For the text-containing cell, return its midpoint in (x, y) coordinate format. 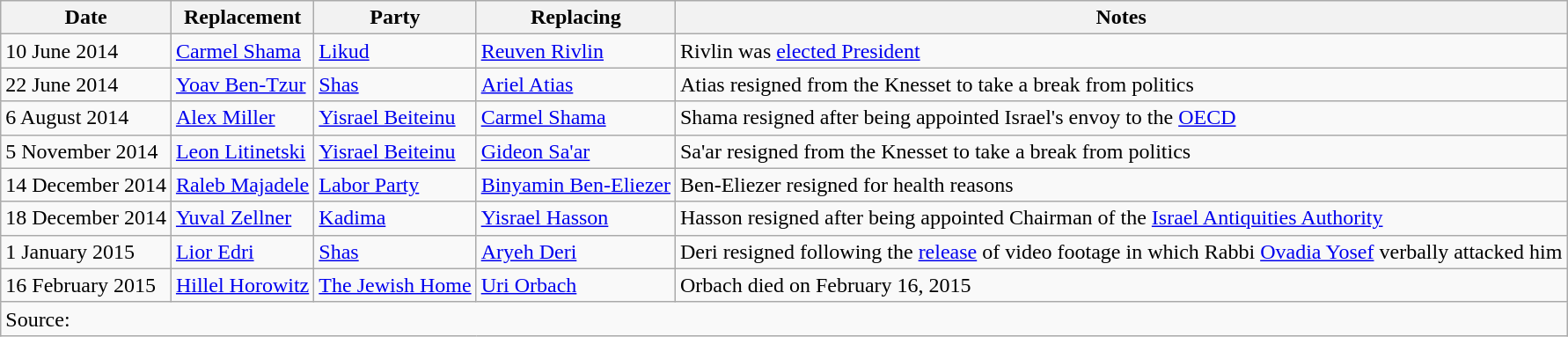
14 December 2014 (86, 185)
Deri resigned following the release of video footage in which Rabbi Ovadia Yosef verbally attacked him (1121, 252)
Ben-Eliezer resigned for health reasons (1121, 185)
Leon Litinetski (242, 151)
6 August 2014 (86, 118)
18 December 2014 (86, 218)
22 June 2014 (86, 84)
16 February 2015 (86, 285)
Source: (784, 319)
1 January 2015 (86, 252)
Notes (1121, 18)
Kadima (395, 218)
5 November 2014 (86, 151)
The Jewish Home (395, 285)
Lior Edri (242, 252)
Yoav Ben-Tzur (242, 84)
Raleb Majadele (242, 185)
Replacement (242, 18)
10 June 2014 (86, 51)
Atias resigned from the Knesset to take a break from politics (1121, 84)
Aryeh Deri (575, 252)
Uri Orbach (575, 285)
Binyamin Ben-Eliezer (575, 185)
Orbach died on February 16, 2015 (1121, 285)
Shama resigned after being appointed Israel's envoy to the OECD (1121, 118)
Party (395, 18)
Labor Party (395, 185)
Alex Miller (242, 118)
Ariel Atias (575, 84)
Gideon Sa'ar (575, 151)
Replacing (575, 18)
Yisrael Hasson (575, 218)
Likud (395, 51)
Reuven Rivlin (575, 51)
Date (86, 18)
Hillel Horowitz (242, 285)
Sa'ar resigned from the Knesset to take a break from politics (1121, 151)
Rivlin was elected President (1121, 51)
Hasson resigned after being appointed Chairman of the Israel Antiquities Authority (1121, 218)
Yuval Zellner (242, 218)
